Return the [X, Y] coordinate for the center point of the cell that contains the specified text.  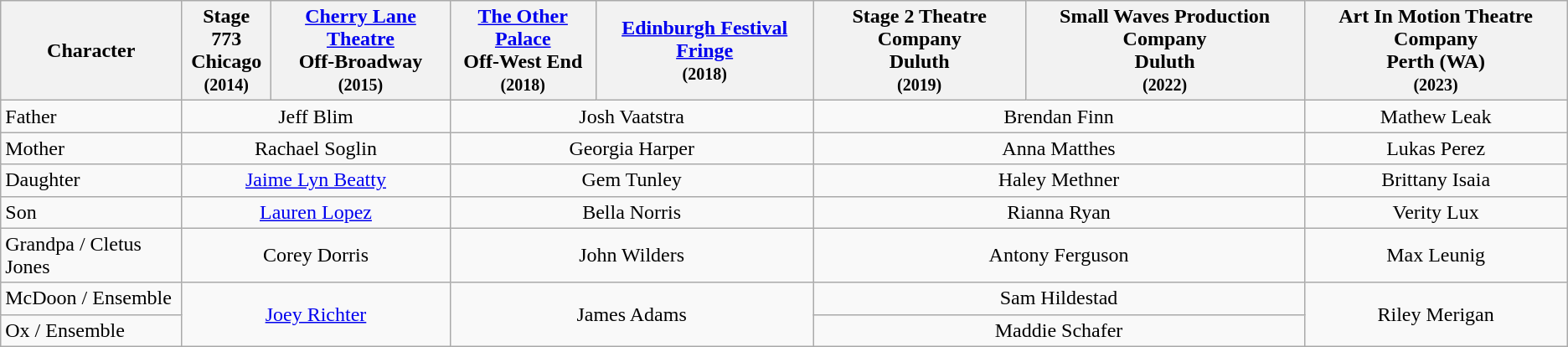
Cherry Lane TheatreOff-Broadway(2015) [360, 50]
Riley Merigan [1436, 314]
Daughter [91, 180]
Character [91, 50]
Edinburgh Festival Fringe(2018) [704, 50]
The Other PalaceOff-West End(2018) [523, 50]
Josh Vaatstra [632, 117]
Jeff Blim [316, 117]
Rachael Soglin [316, 148]
Brittany Isaia [1436, 180]
Stage 773Chicago(2014) [226, 50]
Maddie Schafer [1059, 330]
Mother [91, 148]
McDoon / Ensemble [91, 298]
Brendan Finn [1059, 117]
Stage 2 Theatre CompanyDuluth(2019) [920, 50]
Art In Motion Theatre CompanyPerth (WA)(2023) [1436, 50]
Jaime Lyn Beatty [316, 180]
John Wilders [632, 255]
Corey Dorris [316, 255]
Verity Lux [1436, 212]
Lauren Lopez [316, 212]
Grandpa / Cletus Jones [91, 255]
Joey Richter [316, 314]
Georgia Harper [632, 148]
Bella Norris [632, 212]
Anna Matthes [1059, 148]
Father [91, 117]
Max Leunig [1436, 255]
Gem Tunley [632, 180]
James Adams [632, 314]
Haley Methner [1059, 180]
Son [91, 212]
Antony Ferguson [1059, 255]
Rianna Ryan [1059, 212]
Sam Hildestad [1059, 298]
Small Waves Production CompanyDuluth(2022) [1164, 50]
Mathew Leak [1436, 117]
Lukas Perez [1436, 148]
Ox / Ensemble [91, 330]
